Extract the [x, y] coordinate from the center of the cell holding the provided text.  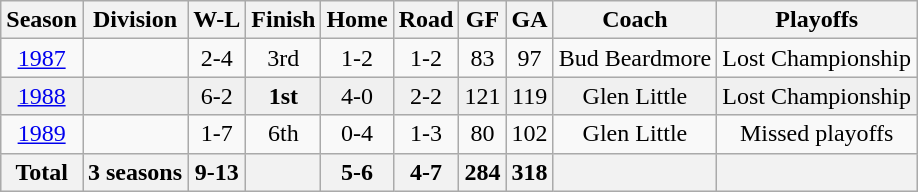
318 [530, 172]
GA [530, 20]
121 [482, 96]
1989 [42, 134]
Coach [635, 20]
Division [134, 20]
Home [357, 20]
9-13 [217, 172]
1-3 [426, 134]
1987 [42, 58]
1-7 [217, 134]
Bud Beardmore [635, 58]
0-4 [357, 134]
Season [42, 20]
4-7 [426, 172]
284 [482, 172]
83 [482, 58]
Finish [284, 20]
4-0 [357, 96]
W-L [217, 20]
GF [482, 20]
80 [482, 134]
1988 [42, 96]
119 [530, 96]
5-6 [357, 172]
102 [530, 134]
1st [284, 96]
6th [284, 134]
Road [426, 20]
3 seasons [134, 172]
2-2 [426, 96]
97 [530, 58]
Playoffs [817, 20]
2-4 [217, 58]
6-2 [217, 96]
Total [42, 172]
3rd [284, 58]
Missed playoffs [817, 134]
